Capture the cell that displays the provided text and extract its (x, y) central coordinate. 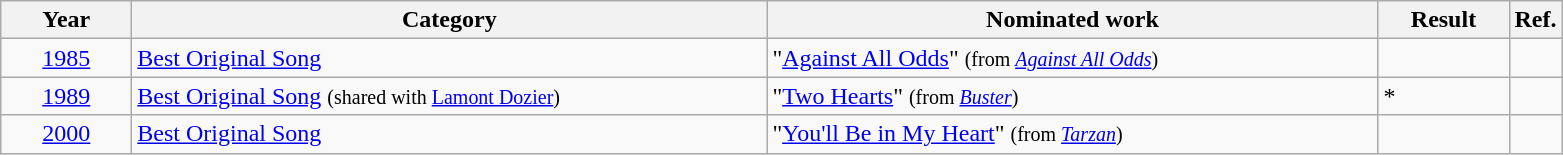
Year (66, 20)
Best Original Song (shared with Lamont Dozier) (450, 96)
* (1444, 96)
Category (450, 20)
1985 (66, 58)
Ref. (1536, 20)
Result (1444, 20)
Nominated work (1072, 20)
2000 (66, 134)
"You'll Be in My Heart" (from Tarzan) (1072, 134)
"Against All Odds" (from Against All Odds) (1072, 58)
1989 (66, 96)
"Two Hearts" (from Buster) (1072, 96)
